Detect which cell encompasses the target text, then output its (X, Y) center coordinate. 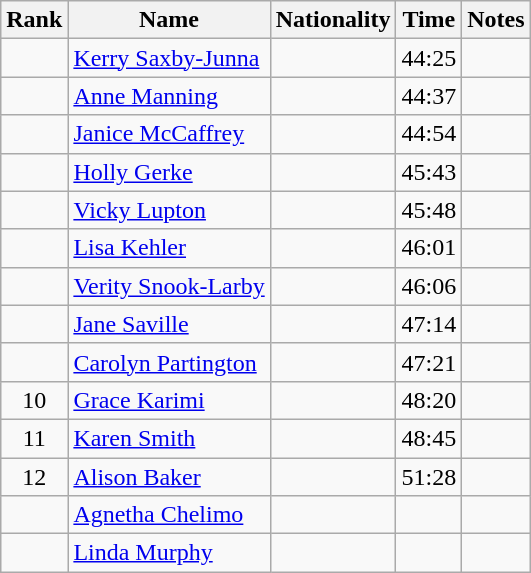
51:28 (429, 477)
Lisa Kehler (169, 248)
Notes (496, 20)
Kerry Saxby-Junna (169, 58)
Jane Saville (169, 324)
Vicky Lupton (169, 210)
Time (429, 20)
45:43 (429, 172)
Linda Murphy (169, 553)
Grace Karimi (169, 400)
Agnetha Chelimo (169, 515)
44:37 (429, 96)
Anne Manning (169, 96)
Rank (34, 20)
44:25 (429, 58)
Holly Gerke (169, 172)
Janice McCaffrey (169, 134)
Verity Snook-Larby (169, 286)
Carolyn Partington (169, 362)
46:06 (429, 286)
45:48 (429, 210)
Name (169, 20)
Karen Smith (169, 438)
10 (34, 400)
44:54 (429, 134)
48:20 (429, 400)
11 (34, 438)
12 (34, 477)
47:21 (429, 362)
Alison Baker (169, 477)
46:01 (429, 248)
47:14 (429, 324)
48:45 (429, 438)
Nationality (333, 20)
